Provide the (X, Y) coordinate of the cell's center where the given text is located.  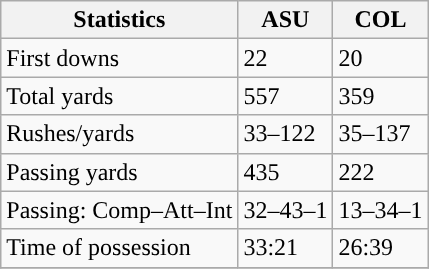
First downs (120, 58)
Time of possession (120, 248)
22 (286, 58)
20 (380, 58)
Passing: Comp–Att–Int (120, 210)
COL (380, 20)
Total yards (120, 96)
Rushes/yards (120, 134)
33–122 (286, 134)
33:21 (286, 248)
557 (286, 96)
32–43–1 (286, 210)
13–34–1 (380, 210)
26:39 (380, 248)
35–137 (380, 134)
359 (380, 96)
435 (286, 172)
Statistics (120, 20)
Passing yards (120, 172)
ASU (286, 20)
222 (380, 172)
